Determine the (x, y) coordinate at the center of the cell enclosing the given text.  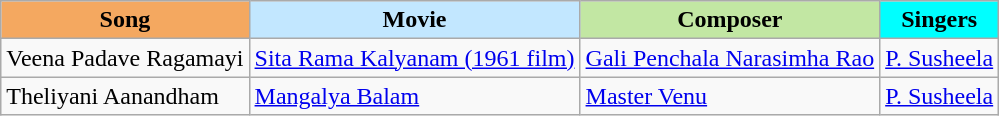
Song (125, 20)
Movie (414, 20)
Singers (940, 20)
Master Venu (730, 96)
Veena Padave Ragamayi (125, 58)
Sita Rama Kalyanam (1961 film) (414, 58)
Mangalya Balam (414, 96)
Composer (730, 20)
Theliyani Aanandham (125, 96)
Gali Penchala Narasimha Rao (730, 58)
